Scan for the cell matching the given text and deliver its (X, Y) coordinate at center. 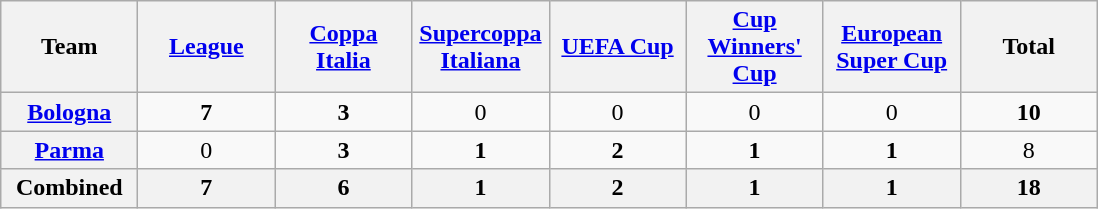
10 (1028, 112)
Parma (70, 150)
League (206, 47)
6 (344, 188)
Combined (70, 188)
Bologna (70, 112)
Cup Winners' Cup (754, 47)
Total (1028, 47)
UEFA Cup (618, 47)
Supercoppa Italiana (480, 47)
Coppa Italia (344, 47)
8 (1028, 150)
18 (1028, 188)
European Super Cup (892, 47)
Team (70, 47)
